Extract the (x, y) coordinate from the center of the cell holding the provided text.  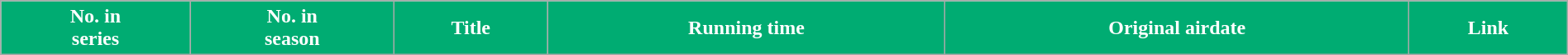
No. inseason (292, 28)
Original airdate (1178, 28)
Title (471, 28)
Link (1489, 28)
No. inseries (96, 28)
Running time (746, 28)
